Output the (x, y) coordinate of the center of the cell containing the given text.  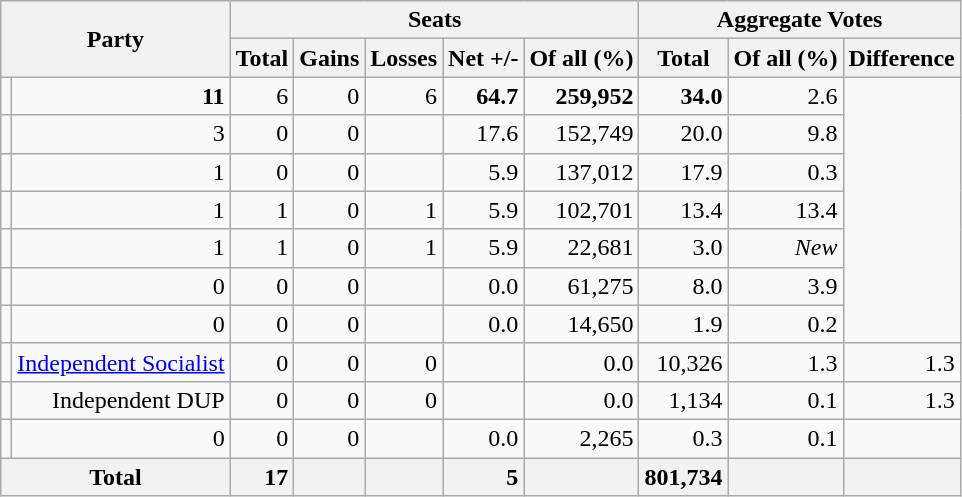
Gains (330, 58)
8.0 (684, 286)
9.8 (786, 134)
1,134 (684, 400)
17 (262, 477)
2.6 (786, 96)
10,326 (684, 362)
152,749 (582, 134)
64.7 (484, 96)
801,734 (684, 477)
20.0 (684, 134)
17.9 (684, 172)
22,681 (582, 248)
New (786, 248)
3.0 (684, 248)
17.6 (484, 134)
0.2 (786, 324)
3.9 (786, 286)
137,012 (582, 172)
Independent DUP (121, 400)
Losses (404, 58)
Seats (434, 20)
11 (121, 96)
61,275 (582, 286)
259,952 (582, 96)
Difference (902, 58)
Independent Socialist (121, 362)
34.0 (684, 96)
102,701 (582, 210)
1.9 (684, 324)
Net +/- (484, 58)
14,650 (582, 324)
2,265 (582, 438)
3 (121, 134)
Party (116, 39)
Aggregate Votes (800, 20)
5 (484, 477)
